Locate the cell with the specified text and output its [x, y] center coordinate. 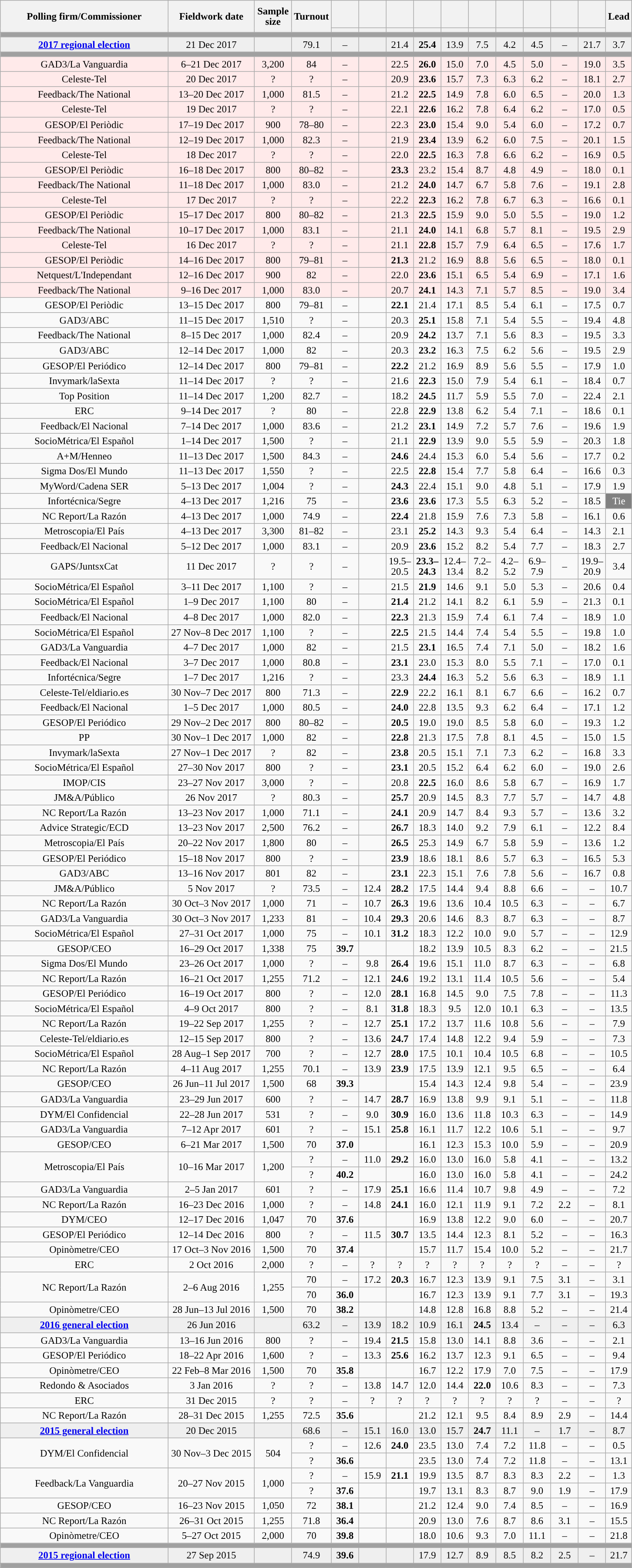
1–9 Dec 2017 [211, 602]
16–23 Dec 2016 [211, 1204]
11.5 [373, 1235]
17.4 [427, 1039]
15.5 [619, 1521]
15–17 Dec 2017 [211, 215]
A+M/Henneo [84, 456]
2 Oct 2016 [211, 1265]
1,510 [273, 320]
31.2 [400, 934]
5–13 Dec 2017 [211, 486]
3,300 [273, 531]
19.7 [427, 1491]
4–8 Dec 2017 [211, 617]
7–12 Apr 2017 [211, 1130]
13.2 [619, 1159]
13–16 Jun 2016 [211, 1340]
19.2 [427, 979]
17.6 [592, 245]
2015 general election [84, 1431]
19.9–20.9 [592, 567]
26–31 Oct 2015 [211, 1521]
19 Dec 2017 [211, 110]
11–15 Dec 2017 [211, 320]
0.8 [619, 873]
29.2 [400, 1159]
7–14 Dec 2017 [211, 426]
28 Jun–13 Jul 2016 [211, 1310]
11.3 [619, 994]
19.5–20.5 [400, 567]
Tie [619, 502]
11 Dec 2017 [211, 567]
30 Nov–1 Dec 2017 [211, 738]
16–18 Dec 2017 [211, 170]
12–16 Dec 2017 [211, 275]
71 [312, 903]
17–19 Dec 2017 [211, 125]
25.2 [427, 531]
82.4 [312, 335]
17 Oct–3 Nov 2016 [211, 1250]
1,800 [273, 843]
39.6 [345, 1555]
63.2 [312, 1325]
30 Nov–3 Dec 2015 [211, 1453]
26 Jun–11 Jul 2017 [211, 1084]
20 Dec 2015 [211, 1431]
Netquest/L'Independant [84, 275]
3.7 [619, 44]
9–14 Dec 2017 [211, 411]
Redondo & Asociados [84, 1386]
28.0 [400, 1054]
71.8 [312, 1521]
76.2 [312, 828]
26.7 [400, 828]
10–16 Mar 2017 [211, 1167]
68 [312, 1084]
9–16 Dec 2017 [211, 290]
20–27 Nov 2015 [211, 1483]
1–7 Dec 2017 [211, 678]
600 [273, 1099]
27–30 Nov 2017 [211, 768]
3.6 [537, 1340]
17.7 [592, 456]
0.2 [619, 456]
19–22 Sep 2017 [211, 1024]
18.4 [592, 381]
22.6 [427, 110]
2–6 Aug 2016 [211, 1287]
3.2 [619, 813]
35.6 [345, 1415]
12–17 Dec 2016 [211, 1219]
10.8 [509, 1024]
28.2 [400, 888]
9.7 [619, 1130]
20–22 Nov 2017 [211, 843]
5 Nov 2017 [211, 888]
25.7 [400, 798]
84.3 [312, 456]
12.8 [454, 1310]
20.8 [400, 783]
0.6 [619, 516]
29 Nov–2 Dec 2017 [211, 723]
25.4 [427, 44]
36.0 [345, 1295]
28 Aug–1 Sep 2017 [211, 1054]
11.6 [482, 1024]
7.2–8.2 [482, 567]
1–5 Dec 2017 [211, 707]
39.3 [345, 1084]
1,047 [273, 1219]
79.1 [312, 44]
8.0 [482, 662]
23.8 [400, 752]
4–11 Aug 2017 [211, 1069]
39.7 [345, 948]
83.6 [312, 426]
3,200 [273, 64]
1,050 [273, 1506]
26 Jun 2016 [211, 1325]
27 Sep 2015 [211, 1555]
10.3 [509, 1114]
82.0 [312, 617]
81.5 [312, 95]
24.3 [400, 486]
3–7 Dec 2017 [211, 662]
Feedback/La Vanguardia [84, 1483]
3,000 [273, 783]
27–31 Oct 2017 [211, 934]
71.3 [312, 692]
16–21 Oct 2017 [211, 979]
IMOP/CIS [84, 783]
11–18 Dec 2017 [211, 185]
0.3 [619, 471]
82.3 [312, 139]
23–29 Jun 2017 [211, 1099]
30 Nov–7 Dec 2017 [211, 692]
9.2 [482, 828]
6–21 Dec 2017 [211, 64]
70.1 [312, 1069]
20.0 [592, 95]
1,004 [273, 486]
1,600 [273, 1355]
80.8 [312, 662]
26.5 [400, 843]
35.8 [345, 1370]
78–80 [312, 125]
1.8 [619, 441]
23.4 [427, 139]
17 Dec 2017 [211, 200]
39.8 [345, 1536]
10.9 [427, 1325]
18 Dec 2017 [211, 155]
22 Feb–8 Mar 2016 [211, 1370]
2016 general election [84, 1325]
73.5 [312, 888]
504 [273, 1453]
9.9 [482, 1099]
25.6 [400, 1355]
3.5 [619, 64]
1,338 [273, 948]
28.7 [400, 1099]
13–20 Dec 2017 [211, 95]
28–31 Dec 2015 [211, 1415]
700 [273, 1054]
Lead [619, 17]
18.5 [592, 502]
5–27 Oct 2015 [211, 1536]
82.7 [312, 395]
15–18 Nov 2017 [211, 858]
1,550 [273, 471]
13–16 Nov 2017 [211, 873]
12–19 Dec 2017 [211, 139]
12.6 [373, 1446]
12–14 Dec 2016 [211, 1235]
MyWord/Cadena SER [84, 486]
30.9 [400, 1114]
72 [312, 1506]
Turnout [312, 17]
23–27 Nov 2017 [211, 783]
20 Dec 2017 [211, 79]
2017 regional election [84, 44]
1.1 [619, 678]
801 [273, 873]
Fieldwork date [211, 17]
23–26 Oct 2017 [211, 963]
3 Jan 2016 [211, 1386]
531 [273, 1114]
80.5 [312, 707]
19.9 [427, 1476]
Advice Strategic/ECD [84, 828]
13.3 [373, 1355]
GAPS/JuntsxCat [84, 567]
12–15 Sep 2017 [211, 1039]
6.9 [537, 275]
21.6 [400, 381]
38.1 [345, 1506]
14.0 [454, 828]
14–16 Dec 2017 [211, 260]
2,500 [273, 828]
2–5 Jan 2017 [211, 1190]
5–12 Dec 2017 [211, 546]
31 Dec 2015 [211, 1400]
4.2–5.2 [509, 567]
28.1 [400, 994]
13.4 [509, 1325]
19.8 [592, 632]
2015 regional election [84, 1555]
37.0 [345, 1144]
1–14 Dec 2017 [211, 441]
16–23 Nov 2015 [211, 1506]
1,233 [273, 919]
12.9 [619, 934]
DYM/CEO [84, 1219]
84 [312, 64]
80.3 [312, 798]
Top Position [84, 395]
19.1 [592, 185]
11.9 [482, 1204]
26 Nov 2017 [211, 798]
26.3 [400, 903]
71.1 [312, 813]
Sample size [273, 17]
12.4–13.4 [454, 567]
27 Nov–8 Dec 2017 [211, 632]
26.4 [400, 963]
2.5 [565, 1555]
10–17 Dec 2017 [211, 230]
25.3 [427, 843]
0.4 [619, 587]
81–82 [312, 531]
22–28 Jun 2017 [211, 1114]
38.2 [345, 1310]
2.6 [619, 768]
PP [84, 738]
6.9–7.9 [537, 567]
4.2 [509, 44]
72.5 [312, 1415]
26.0 [427, 64]
17.3 [454, 502]
13–15 Dec 2017 [211, 306]
25.8 [400, 1130]
4–9 Oct 2017 [211, 1008]
23.3–24.3 [427, 567]
4–7 Dec 2017 [211, 647]
40.2 [345, 1175]
36.6 [345, 1460]
3–11 Dec 2017 [211, 587]
20.1 [592, 139]
36.4 [345, 1521]
21 Dec 2017 [211, 44]
29.3 [400, 919]
8–15 Dec 2017 [211, 335]
27 Nov–1 Dec 2017 [211, 752]
2.8 [619, 185]
81 [312, 919]
30.7 [400, 1235]
16–29 Oct 2017 [211, 948]
Polling firm/Commissioner [84, 17]
37.4 [345, 1250]
6–21 Mar 2017 [211, 1144]
71.2 [312, 979]
16–19 Oct 2017 [211, 994]
31.8 [400, 1008]
68.6 [312, 1431]
18–22 Apr 2016 [211, 1355]
16 Dec 2017 [211, 245]
